From the cell containing the given text, extract its center point as (x, y) coordinate. 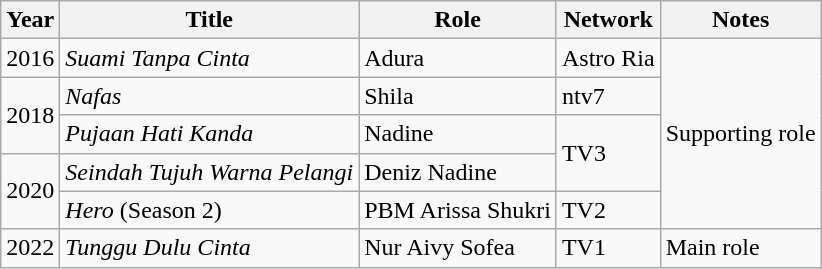
Network (608, 20)
PBM Arissa Shukri (458, 210)
Main role (740, 248)
Astro Ria (608, 58)
Nadine (458, 134)
Shila (458, 96)
Notes (740, 20)
Supporting role (740, 134)
Suami Tanpa Cinta (210, 58)
Tunggu Dulu Cinta (210, 248)
TV2 (608, 210)
2022 (30, 248)
Title (210, 20)
2020 (30, 191)
TV3 (608, 153)
Seindah Tujuh Warna Pelangi (210, 172)
TV1 (608, 248)
2016 (30, 58)
Pujaan Hati Kanda (210, 134)
Nafas (210, 96)
Year (30, 20)
Nur Aivy Sofea (458, 248)
ntv7 (608, 96)
Deniz Nadine (458, 172)
Hero (Season 2) (210, 210)
Adura (458, 58)
2018 (30, 115)
Role (458, 20)
